Determine the (x, y) coordinate at the center of the cell enclosing the given text.  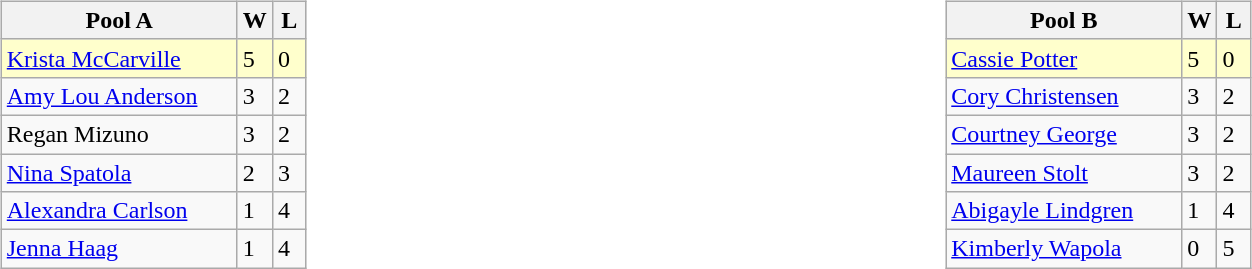
Cassie Potter (1064, 58)
Regan Mizuno (119, 134)
Nina Spatola (119, 173)
Abigayle Lindgren (1064, 211)
Courtney George (1064, 134)
Krista McCarville (119, 58)
Pool B (1064, 20)
Kimberly Wapola (1064, 249)
Alexandra Carlson (119, 211)
Maureen Stolt (1064, 173)
Amy Lou Anderson (119, 96)
Jenna Haag (119, 249)
Pool A (119, 20)
Cory Christensen (1064, 96)
